From the cell containing the given text, extract its center point as [x, y] coordinate. 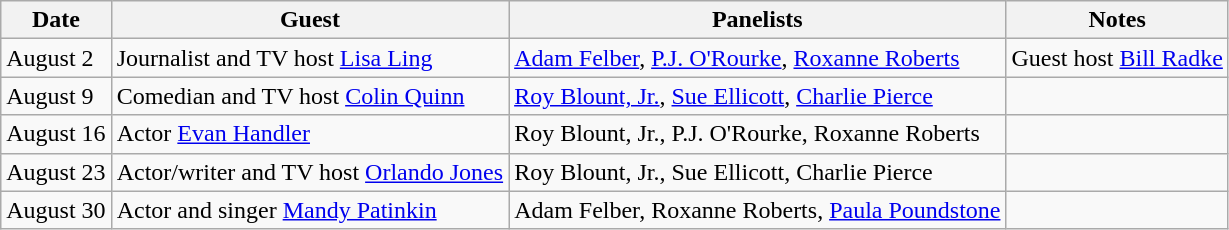
August 2 [56, 58]
August 16 [56, 134]
Actor Evan Handler [310, 134]
Notes [1117, 20]
Comedian and TV host Colin Quinn [310, 96]
Adam Felber, Roxanne Roberts, Paula Poundstone [758, 210]
Actor and singer Mandy Patinkin [310, 210]
Guest [310, 20]
Panelists [758, 20]
Journalist and TV host Lisa Ling [310, 58]
Guest host Bill Radke [1117, 58]
Roy Blount, Jr., P.J. O'Rourke, Roxanne Roberts [758, 134]
August 30 [56, 210]
Date [56, 20]
Adam Felber, P.J. O'Rourke, Roxanne Roberts [758, 58]
August 23 [56, 172]
Actor/writer and TV host Orlando Jones [310, 172]
August 9 [56, 96]
